Identify which cell holds the provided text, then report its [X, Y] central coordinate. 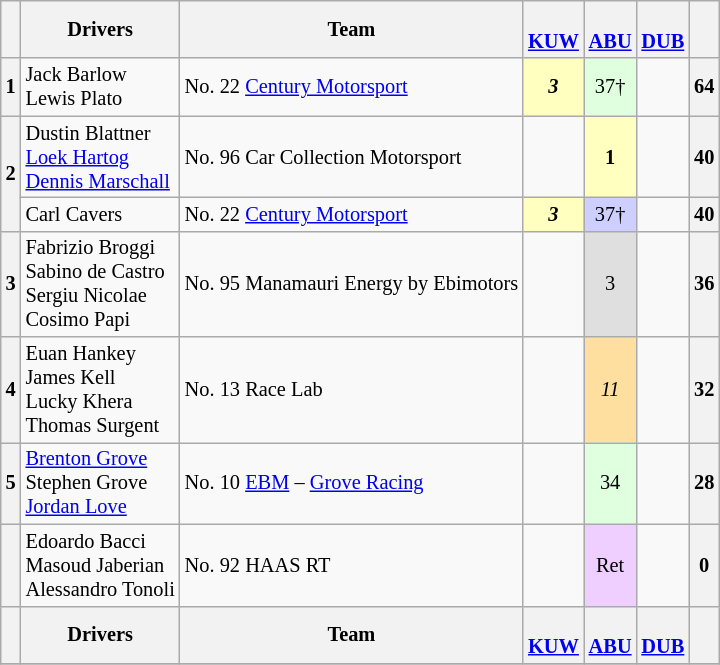
36 [704, 284]
28 [704, 483]
64 [704, 87]
4 [11, 390]
5 [11, 483]
Fabrizio Broggi Sabino de Castro Sergiu Nicolae Cosimo Papi [100, 284]
Ret [610, 565]
No. 96 Car Collection Motorsport [352, 157]
2 [11, 174]
No. 10 EBM – Grove Racing [352, 483]
Carl Cavers [100, 214]
Euan Hankey James Kell Lucky Khera Thomas Surgent [100, 390]
Edoardo Bacci Masoud Jaberian Alessandro Tonoli [100, 565]
Jack Barlow Lewis Plato [100, 87]
Brenton Grove Stephen Grove Jordan Love [100, 483]
11 [610, 390]
34 [610, 483]
No. 92 HAAS RT [352, 565]
32 [704, 390]
Dustin Blattner Loek Hartog Dennis Marschall [100, 157]
No. 13 Race Lab [352, 390]
0 [704, 565]
No. 95 Manamauri Energy by Ebimotors [352, 284]
